Pinpoint the cell where the given text exists, returning its (X, Y) midpoint coordinate. 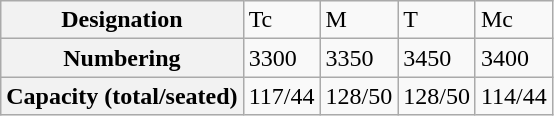
T (437, 20)
3400 (514, 58)
Numbering (122, 58)
3350 (359, 58)
Capacity (total/seated) (122, 96)
Tc (282, 20)
114/44 (514, 96)
M (359, 20)
3300 (282, 58)
Designation (122, 20)
117/44 (282, 96)
Mc (514, 20)
3450 (437, 58)
